Locate the cell with the specified text and output its (x, y) center coordinate. 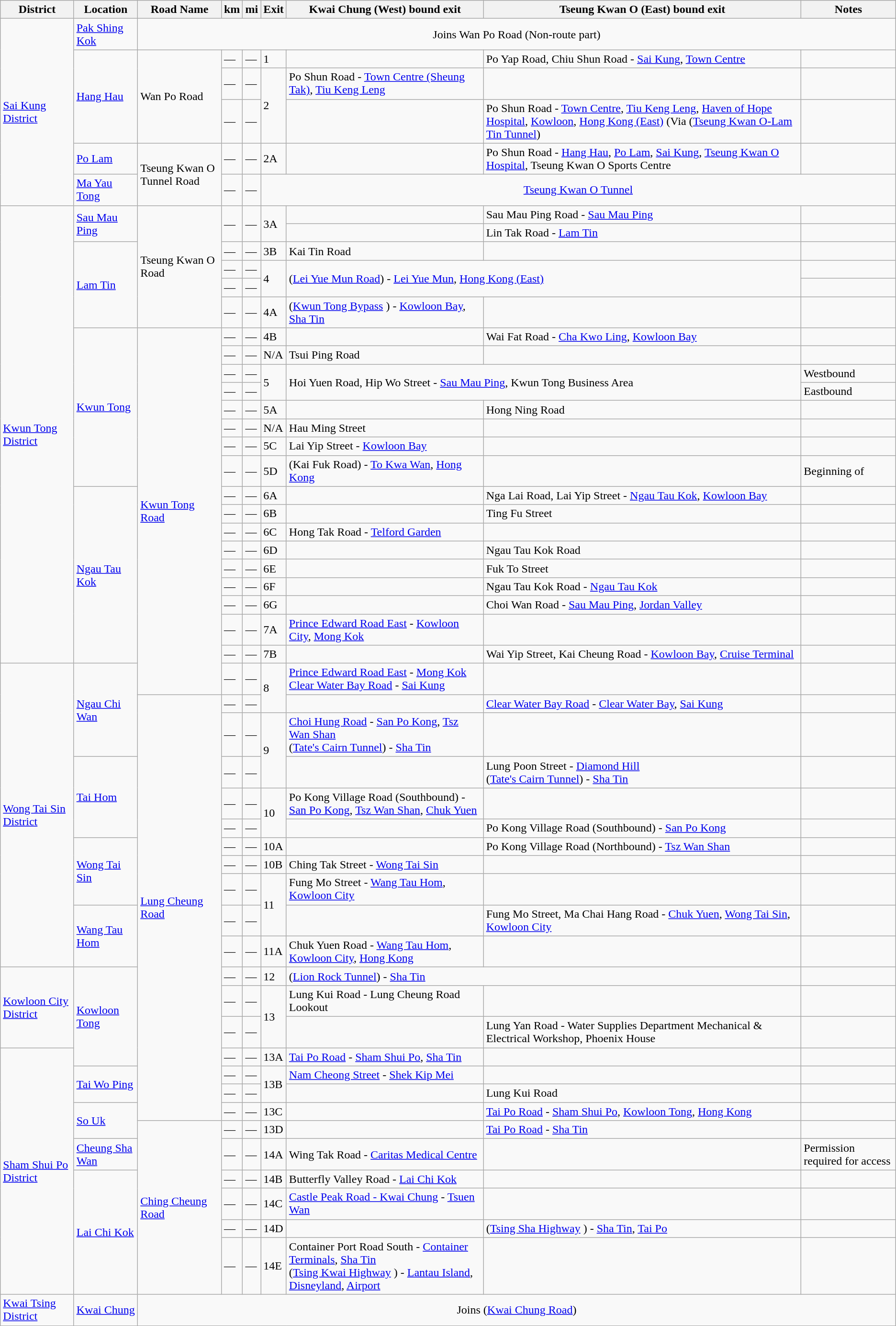
3B (274, 251)
Po Kong Village Road (Southbound) - San Po Kong (642, 828)
Po Shun Road - Hang Hau, Po Lam, Sai Kung, Tseung Kwan O Hospital, Tseung Kwan O Sports Centre (642, 159)
Kwun Tong Road (180, 511)
Kwai Chung (105, 1310)
Lam Tin (105, 284)
Lung Kui Road - Lung Cheung Road Lookout (385, 1000)
5C (274, 446)
4B (274, 337)
5 (274, 382)
12 (274, 976)
13B (274, 1084)
8 (274, 688)
Lung Poon Street - Diamond Hill (Tate's Cairn Tunnel) - Sha Tin (642, 773)
mi (252, 10)
4A (274, 312)
Po Kong Village Road (Northbound) - Tsz Wan Shan (642, 846)
Beginning of (848, 471)
5D (274, 471)
Clear Water Bay Road - Clear Water Bay, Sai Kung (642, 704)
Choi Wan Road - Sau Mau Ping, Jordan Valley (642, 605)
Lai Chi Kok (105, 1232)
Po Shun Road - Town Centre, Tiu Keng Leng, Haven of Hope Hospital, Kowloon, Hong Kong (East) (Via (Tseung Kwan O-Lam Tin Tunnel) (642, 121)
2 (274, 105)
7A (274, 629)
Tseung Kwan O Road (180, 266)
Wai Fat Road - Cha Kwo Ling, Kowloon Bay (642, 337)
Kwai Chung (West) bound exit (385, 10)
13C (274, 1112)
Po Yap Road, Chiu Shun Road - Sai Kung, Town Centre (642, 59)
7B (274, 654)
Ching Cheung Road (180, 1207)
Joins (Kwai Chung Road) (517, 1310)
14D (274, 1228)
Butterfly Valley Road - Lai Chi Kok (385, 1179)
13D (274, 1130)
Po Shun Road - Town Centre (Sheung Tak), Tiu Keng Leng (385, 83)
14E (274, 1266)
Choi Hung Road - San Po Kong, Tsz Wan Shan (Tate's Cairn Tunnel) - Sha Tin (385, 735)
10B (274, 865)
Wing Tak Road - Caritas Medical Centre (385, 1155)
Sai Kung District (37, 112)
Tai Po Road - Sham Shui Po, Sha Tin (385, 1056)
(Lei Yue Mun Road) - Lei Yue Mun, Hong Kong (East) (544, 278)
Location (105, 10)
1 (274, 59)
(Kwun Tong Bypass ) - Kowloon Bay, Sha Tin (385, 312)
Wong Tai Sin (105, 871)
13 (274, 1016)
Kai Tin Road (385, 251)
Ching Tak Street - Wong Tai Sin (385, 865)
Nam Cheong Street - Shek Kip Mei (385, 1075)
Ngau Tau Kok Road (642, 550)
11 (274, 905)
Wong Tai Sin District (37, 816)
Kwai Tsing District (37, 1310)
6B (274, 514)
6D (274, 550)
Lin Tak Road - Lam Tin (642, 233)
Lai Yip Street - Kowloon Bay (385, 446)
Hoi Yuen Road, Hip Wo Street - Sau Mau Ping, Kwun Tong Business Area (544, 382)
Tseung Kwan O Tunnel (578, 190)
Fung Mo Street, Ma Chai Hang Road - Chuk Yuen, Wong Tai Sin, Kowloon City (642, 920)
Tai Po Road - Sham Shui Po, Kowloon Tong, Hong Kong (642, 1112)
14A (274, 1155)
Permission required for access (848, 1155)
Po Lam (105, 159)
14C (274, 1203)
6G (274, 605)
Road Name (180, 10)
Po Kong Village Road (Southbound) - San Po Kong, Tsz Wan Shan, Chuk Yuen (385, 803)
Container Port Road South - Container Terminals, Sha Tin (Tsing Kwai Highway ) - Lantau Island, Disneyland, Airport (385, 1266)
Ngau Tau Kok (105, 575)
5A (274, 410)
Kowloon City District (37, 1007)
Wai Yip Street, Kai Cheung Road - Kowloon Bay, Cruise Terminal (642, 654)
2A (274, 159)
Tai Wo Ping (105, 1084)
Castle Peak Road - Kwai Chung - Tsuen Wan (385, 1203)
Tseung Kwan O (East) bound exit (642, 10)
6C (274, 532)
Sau Mau Ping Road - Sau Mau Ping (642, 214)
6E (274, 568)
11A (274, 952)
Wan Po Road (180, 97)
km (232, 10)
Sham Shui Po District (37, 1171)
Hong Ning Road (642, 410)
Chuk Yuen Road - Wang Tau Hom, Kowloon City, Hong Kong (385, 952)
Exit (274, 10)
9 (274, 751)
Kwun Tong (105, 407)
Hong Tak Road - Telford Garden (385, 532)
Prince Edward Road East - Mong KokClear Water Bay Road - Sai Kung (385, 679)
6A (274, 495)
14B (274, 1179)
Nga Lai Road, Lai Yip Street - Ngau Tau Kok, Kowloon Bay (642, 495)
Fung Mo Street - Wang Tau Hom, Kowloon City (385, 889)
Eastbound (848, 392)
District (37, 10)
Kwun Tong District (37, 434)
Kowloon Tong (105, 1016)
Ma Yau Tong (105, 190)
So Uk (105, 1121)
(Tsing Sha Highway ) - Sha Tin, Tai Po (642, 1228)
Cheung Sha Wan (105, 1155)
Lung Yan Road - Water Supplies Department Mechanical & Electrical Workshop, Phoenix House (642, 1032)
Sau Mau Ping (105, 224)
Ngau Tau Kok Road - Ngau Tau Kok (642, 586)
Tai Hom (105, 797)
6F (274, 586)
Wang Tau Hom (105, 936)
10A (274, 846)
(Kai Fuk Road) - To Kwa Wan, Hong Kong (385, 471)
Ngau Chi Wan (105, 710)
Tsui Ping Road (385, 355)
Tseung Kwan O Tunnel Road (180, 174)
3A (274, 224)
Tai Po Road - Sha Tin (642, 1130)
Lung Kui Road (642, 1093)
(Lion Rock Tunnel) - Sha Tin (544, 976)
Prince Edward Road East - Kowloon City, Mong Kok (385, 629)
Westbound (848, 373)
Hau Ming Street (385, 428)
Pak Shing Kok (105, 34)
Fuk To Street (642, 568)
Notes (848, 10)
Joins Wan Po Road (Non-route part) (517, 34)
10 (274, 813)
4 (274, 278)
Lung Cheung Road (180, 908)
Hang Hau (105, 97)
Ting Fu Street (642, 514)
13A (274, 1056)
